Return the (X, Y) coordinate for the center point of the cell that contains the specified text.  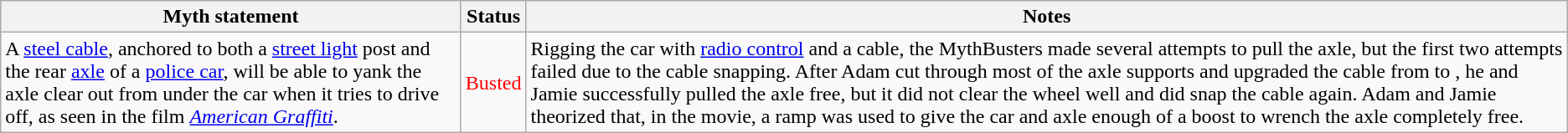
Busted (493, 82)
Status (493, 17)
Notes (1047, 17)
Myth statement (231, 17)
